Locate the cell with the specified text and output its (X, Y) center coordinate. 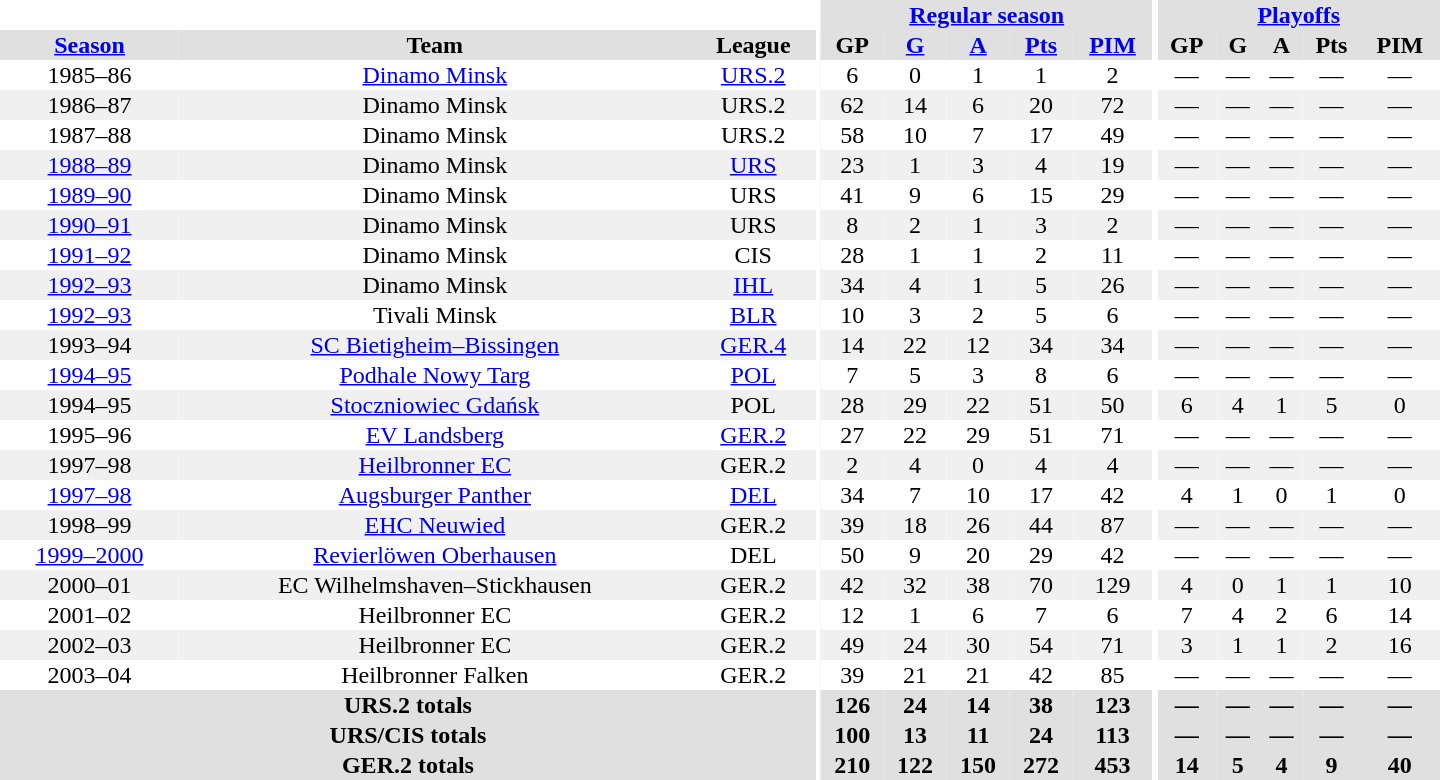
87 (1112, 525)
85 (1112, 675)
EC Wilhelmshaven–Stickhausen (434, 585)
2003–04 (90, 675)
210 (852, 765)
27 (852, 435)
123 (1112, 705)
2002–03 (90, 645)
Regular season (987, 15)
EV Landsberg (434, 435)
1995–96 (90, 435)
1998–99 (90, 525)
30 (978, 645)
272 (1042, 765)
40 (1400, 765)
1986–87 (90, 105)
Playoffs (1298, 15)
BLR (754, 315)
16 (1400, 645)
IHL (754, 285)
1988–89 (90, 165)
1993–94 (90, 345)
15 (1042, 195)
122 (916, 765)
2000–01 (90, 585)
13 (916, 735)
1987–88 (90, 135)
41 (852, 195)
Team (434, 45)
129 (1112, 585)
113 (1112, 735)
SC Bietigheim–Bissingen (434, 345)
GER.2 totals (408, 765)
Revierlöwen Oberhausen (434, 555)
150 (978, 765)
126 (852, 705)
URS.2 totals (408, 705)
Augsburger Panther (434, 495)
Stoczniowiec Gdańsk (434, 405)
54 (1042, 645)
URS/CIS totals (408, 735)
EHC Neuwied (434, 525)
League (754, 45)
Podhale Nowy Targ (434, 375)
100 (852, 735)
1990–91 (90, 225)
18 (916, 525)
1991–92 (90, 255)
44 (1042, 525)
Heilbronner Falken (434, 675)
58 (852, 135)
1989–90 (90, 195)
1985–86 (90, 75)
72 (1112, 105)
23 (852, 165)
GER.4 (754, 345)
Season (90, 45)
19 (1112, 165)
1999–2000 (90, 555)
62 (852, 105)
Tivali Minsk (434, 315)
32 (916, 585)
2001–02 (90, 615)
CIS (754, 255)
453 (1112, 765)
70 (1042, 585)
